Find where the given text appears and provide that cell's center as [X, Y] coordinate. 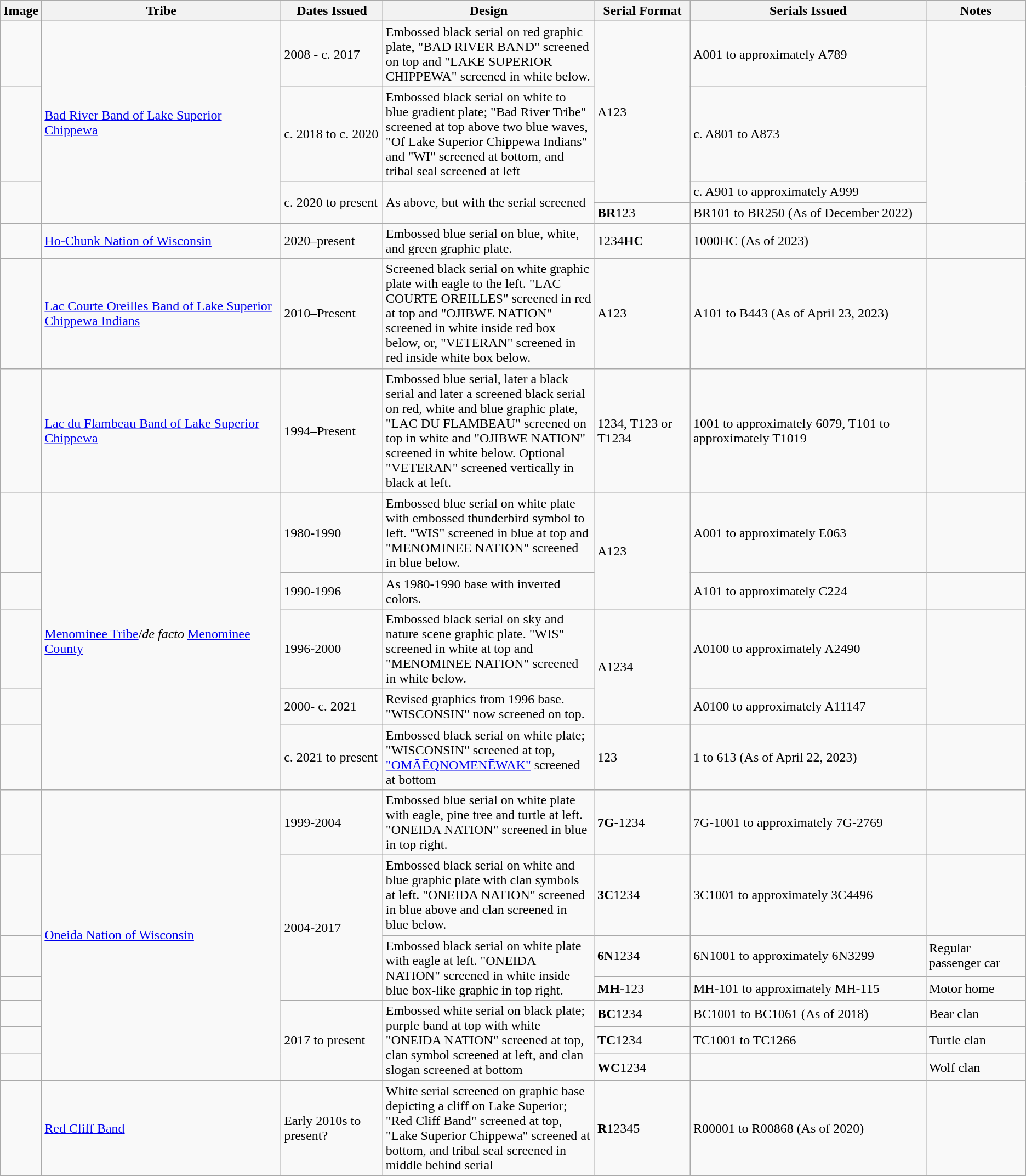
Early 2010s to present? [332, 1128]
Dates Issued [332, 11]
Embossed blue serial on white plate with eagle, pine tree and turtle at left. "ONEIDA NATION" screened in blue in top right. [488, 822]
c. 2021 to present [332, 758]
1234, T123 or T1234 [642, 431]
Tribe [161, 11]
Serial Format [642, 11]
Regular passenger car [976, 956]
BR101 to BR250 (As of December 2022) [808, 213]
Embossed blue serial on blue, white, and green graphic plate. [488, 241]
BC1001 to BC1061 (As of 2018) [808, 1014]
Revised graphics from 1996 base. "WISCONSIN" now screened on top. [488, 706]
c. 2020 to present [332, 202]
Lac du Flambeau Band of Lake Superior Chippewa [161, 431]
A1234 [642, 667]
A101 to approximately C224 [808, 591]
c. 2018 to c. 2020 [332, 134]
Motor home [976, 988]
A0100 to approximately A2490 [808, 649]
1994–Present [332, 431]
1990-1996 [332, 591]
Bear clan [976, 1014]
2010–Present [332, 314]
Embossed black serial on white plate; "WISCONSIN" screened at top, "OMĀĒQNOMENĒWAK" screened at bottom [488, 758]
Serials Issued [808, 11]
Embossed black serial on white plate with eagle at left. "ONEIDA NATION" screened in white inside blue box-like graphic in top right. [488, 968]
6N1234 [642, 956]
2008 - c. 2017 [332, 54]
2017 to present [332, 1041]
R00001 to R00868 (As of 2020) [808, 1128]
Wolf clan [976, 1067]
1 to 613 (As of April 22, 2023) [808, 758]
1980-1990 [332, 533]
Embossed black serial on red graphic plate, "BAD RIVER BAND" screened on top and "LAKE SUPERIOR CHIPPEWA" screened in white below. [488, 54]
3C1001 to approximately 3C4496 [808, 895]
A101 to B443 (As of April 23, 2023) [808, 314]
Embossed black serial on sky and nature scene graphic plate. "WIS" screened in white at top and "MENOMINEE NATION" screened in white below. [488, 649]
BC1234 [642, 1014]
3C1234 [642, 895]
A001 to approximately A789 [808, 54]
As above, but with the serial screened [488, 202]
MH-123 [642, 988]
2004-2017 [332, 928]
1000HC (As of 2023) [808, 241]
123 [642, 758]
Lac Courte Oreilles Band of Lake Superior Chippewa Indians [161, 314]
TC1001 to TC1266 [808, 1041]
As 1980-1990 base with inverted colors. [488, 591]
Oneida Nation of Wisconsin [161, 935]
WC1234 [642, 1067]
6N1001 to approximately 6N3299 [808, 956]
1996-2000 [332, 649]
Design [488, 11]
Red Cliff Band [161, 1128]
A0100 to approximately A11147 [808, 706]
1999-2004 [332, 822]
2020–present [332, 241]
R12345 [642, 1128]
7G-1001 to approximately 7G-2769 [808, 822]
c. A801 to A873 [808, 134]
BR123 [642, 213]
Menominee Tribe/de facto Menominee County [161, 641]
Turtle clan [976, 1041]
1234HC [642, 241]
Image [21, 11]
2000- c. 2021 [332, 706]
Bad River Band of Lake Superior Chippewa [161, 122]
c. A901 to approximately A999 [808, 192]
TC1234 [642, 1041]
MH-101 to approximately MH-115 [808, 988]
A001 to approximately E063 [808, 533]
1001 to approximately 6079, T101 to approximately T1019 [808, 431]
Notes [976, 11]
Ho-Chunk Nation of Wisconsin [161, 241]
7G-1234 [642, 822]
